Output the (X, Y) coordinate of the center of the cell containing the given text.  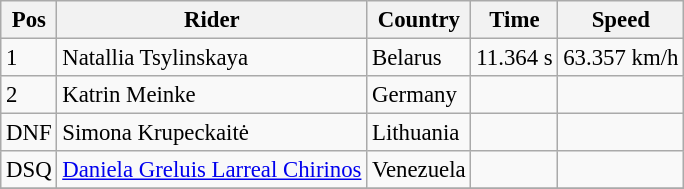
Venezuela (419, 170)
1 (29, 58)
Speed (621, 20)
Simona Krupeckaitė (212, 133)
DSQ (29, 170)
Katrin Meinke (212, 95)
Time (514, 20)
Lithuania (419, 133)
63.357 km/h (621, 58)
Country (419, 20)
Rider (212, 20)
Pos (29, 20)
2 (29, 95)
DNF (29, 133)
11.364 s (514, 58)
Natallia Tsylinskaya (212, 58)
Daniela Greluis Larreal Chirinos (212, 170)
Germany (419, 95)
Belarus (419, 58)
